Pinpoint the cell where the given text exists, returning its [X, Y] midpoint coordinate. 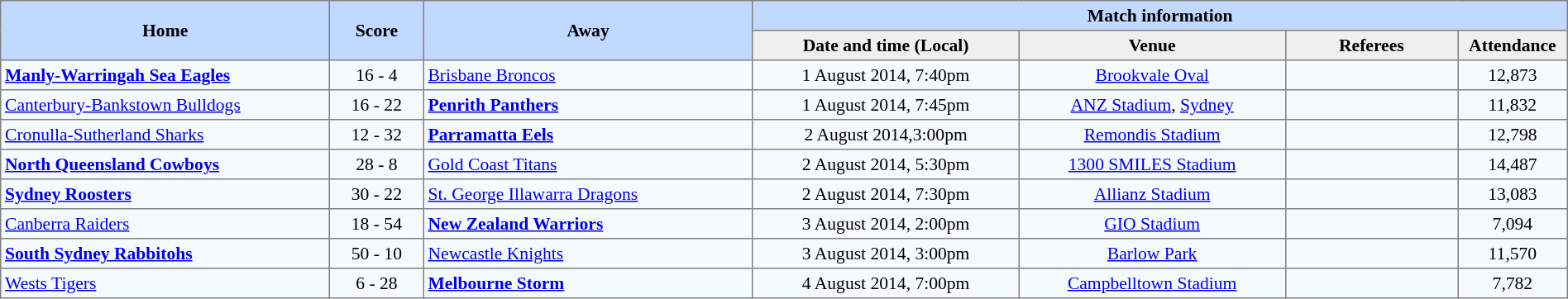
Manly-Warringah Sea Eagles [165, 75]
7,094 [1513, 224]
Sydney Roosters [165, 194]
Newcastle Knights [588, 254]
Venue [1152, 45]
Barlow Park [1152, 254]
4 August 2014, 7:00pm [886, 283]
Parramatta Eels [588, 135]
Referees [1371, 45]
North Queensland Cowboys [165, 164]
Cronulla-Sutherland Sharks [165, 135]
Canberra Raiders [165, 224]
Date and time (Local) [886, 45]
Penrith Panthers [588, 105]
2 August 2014, 7:30pm [886, 194]
16 - 22 [377, 105]
Score [377, 31]
South Sydney Rabbitohs [165, 254]
12,873 [1513, 75]
St. George Illawarra Dragons [588, 194]
Remondis Stadium [1152, 135]
Brookvale Oval [1152, 75]
ANZ Stadium, Sydney [1152, 105]
18 - 54 [377, 224]
12 - 32 [377, 135]
3 August 2014, 3:00pm [886, 254]
2 August 2014,3:00pm [886, 135]
28 - 8 [377, 164]
Gold Coast Titans [588, 164]
Brisbane Broncos [588, 75]
Home [165, 31]
Melbourne Storm [588, 283]
13,083 [1513, 194]
1 August 2014, 7:45pm [886, 105]
7,782 [1513, 283]
Allianz Stadium [1152, 194]
Campbelltown Stadium [1152, 283]
Attendance [1513, 45]
1 August 2014, 7:40pm [886, 75]
50 - 10 [377, 254]
Wests Tigers [165, 283]
14,487 [1513, 164]
16 - 4 [377, 75]
Match information [1159, 16]
3 August 2014, 2:00pm [886, 224]
Canterbury-Bankstown Bulldogs [165, 105]
1300 SMILES Stadium [1152, 164]
GIO Stadium [1152, 224]
New Zealand Warriors [588, 224]
6 - 28 [377, 283]
12,798 [1513, 135]
11,832 [1513, 105]
2 August 2014, 5:30pm [886, 164]
Away [588, 31]
30 - 22 [377, 194]
11,570 [1513, 254]
